From the cell containing the given text, extract its center point as (x, y) coordinate. 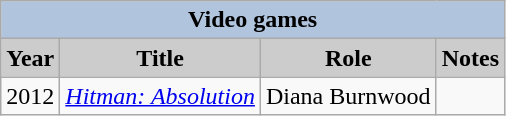
Video games (253, 20)
Year (30, 58)
2012 (30, 96)
Diana Burnwood (348, 96)
Title (160, 58)
Role (348, 58)
Hitman: Absolution (160, 96)
Notes (470, 58)
